Return [x, y] of the center of cell containing provided text 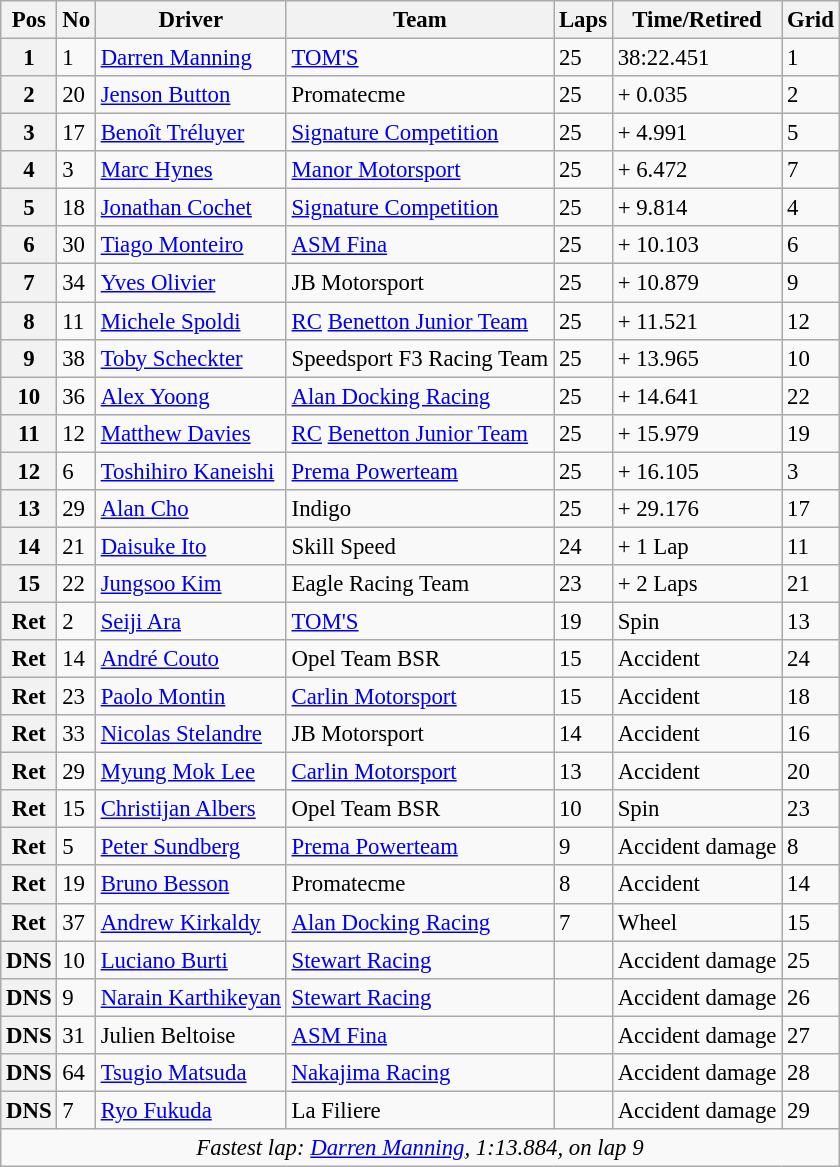
Seiji Ara [190, 621]
Paolo Montin [190, 697]
37 [76, 922]
+ 29.176 [696, 509]
Indigo [420, 509]
+ 10.879 [696, 283]
Time/Retired [696, 20]
36 [76, 396]
Luciano Burti [190, 960]
Toshihiro Kaneishi [190, 471]
Wheel [696, 922]
Tiago Monteiro [190, 245]
Michele Spoldi [190, 321]
+ 6.472 [696, 170]
Daisuke Ito [190, 546]
Yves Olivier [190, 283]
Nakajima Racing [420, 1073]
Grid [810, 20]
26 [810, 997]
Jungsoo Kim [190, 584]
30 [76, 245]
+ 13.965 [696, 358]
+ 1 Lap [696, 546]
Driver [190, 20]
Laps [584, 20]
Alan Cho [190, 509]
16 [810, 734]
+ 4.991 [696, 133]
+ 10.103 [696, 245]
27 [810, 1035]
+ 9.814 [696, 208]
31 [76, 1035]
+ 14.641 [696, 396]
Jonathan Cochet [190, 208]
Darren Manning [190, 58]
28 [810, 1073]
Ryo Fukuda [190, 1110]
Marc Hynes [190, 170]
Jenson Button [190, 95]
Fastest lap: Darren Manning, 1:13.884, on lap 9 [420, 1148]
Julien Beltoise [190, 1035]
Christijan Albers [190, 809]
Alex Yoong [190, 396]
Toby Scheckter [190, 358]
34 [76, 283]
Bruno Besson [190, 885]
Manor Motorsport [420, 170]
Peter Sundberg [190, 847]
+ 11.521 [696, 321]
Matthew Davies [190, 433]
33 [76, 734]
+ 2 Laps [696, 584]
+ 0.035 [696, 95]
Pos [29, 20]
Tsugio Matsuda [190, 1073]
André Couto [190, 659]
+ 16.105 [696, 471]
Eagle Racing Team [420, 584]
38:22.451 [696, 58]
+ 15.979 [696, 433]
Narain Karthikeyan [190, 997]
64 [76, 1073]
38 [76, 358]
Nicolas Stelandre [190, 734]
Myung Mok Lee [190, 772]
Team [420, 20]
Andrew Kirkaldy [190, 922]
La Filiere [420, 1110]
Speedsport F3 Racing Team [420, 358]
Skill Speed [420, 546]
Benoît Tréluyer [190, 133]
No [76, 20]
